Provide the (x, y) coordinate of the cell's center where the given text is located.  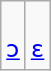
ɔ (14, 36)
ɛ (38, 36)
